From the cell containing the given text, extract its center point as (x, y) coordinate. 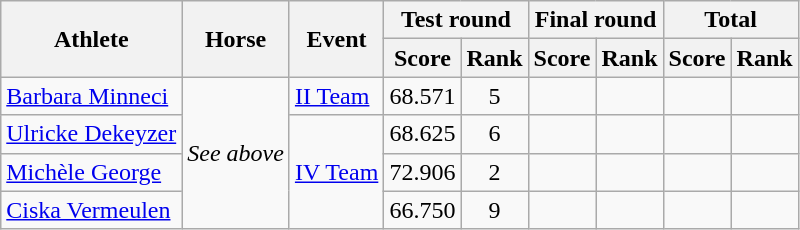
Total (730, 20)
68.625 (422, 134)
Final round (596, 20)
6 (494, 134)
IV Team (336, 172)
Test round (456, 20)
72.906 (422, 172)
68.571 (422, 96)
Horse (236, 39)
2 (494, 172)
Barbara Minneci (92, 96)
Athlete (92, 39)
Ciska Vermeulen (92, 210)
5 (494, 96)
Michèle George (92, 172)
9 (494, 210)
66.750 (422, 210)
Event (336, 39)
See above (236, 153)
II Team (336, 96)
Ulricke Dekeyzer (92, 134)
